Find where the given text appears and provide that cell's center as [x, y] coordinate. 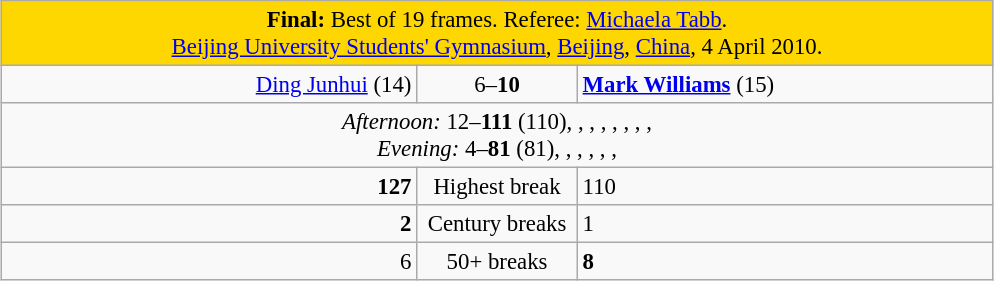
50+ breaks [498, 262]
110 [785, 187]
127 [209, 187]
Final: Best of 19 frames. Referee: Michaela Tabb.Beijing University Students' Gymnasium, Beijing, China, 4 April 2010. [497, 34]
6–10 [498, 85]
6 [209, 262]
Highest break [498, 187]
2 [209, 224]
Century breaks [498, 224]
Ding Junhui (14) [209, 85]
8 [785, 262]
1 [785, 224]
Mark Williams (15) [785, 85]
Afternoon: 12–111 (110), , , , , , , , Evening: 4–81 (81), , , , , , [497, 136]
